Detect which cell encompasses the target text, then output its [x, y] center coordinate. 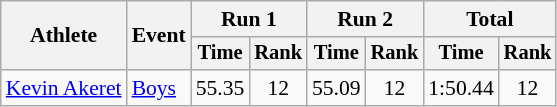
Run 1 [249, 19]
55.09 [336, 88]
Athlete [64, 36]
Run 2 [365, 19]
55.35 [220, 88]
Kevin Akeret [64, 88]
1:50.44 [460, 88]
Total [490, 19]
Boys [159, 88]
Event [159, 36]
